Detect which cell encompasses the target text, then output its [x, y] center coordinate. 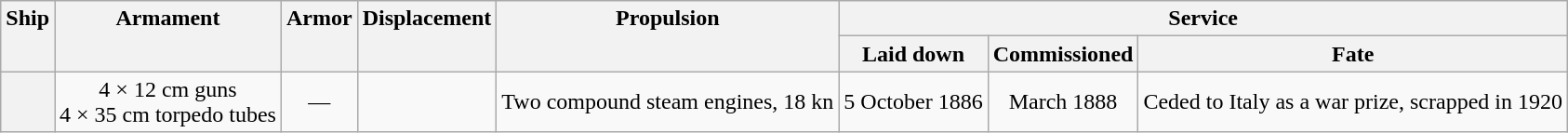
Ship [28, 36]
Service [1203, 19]
Armor [319, 36]
— [319, 102]
Ceded to Italy as a war prize, scrapped in 1920 [1353, 102]
5 October 1886 [913, 102]
March 1888 [1063, 102]
4 × 12 cm guns4 × 35 cm torpedo tubes [168, 102]
Displacement [427, 36]
Commissioned [1063, 54]
Fate [1353, 54]
Laid down [913, 54]
Armament [168, 36]
Propulsion [668, 36]
Two compound steam engines, 18 kn [668, 102]
